Return (x, y) of the center of cell containing provided text 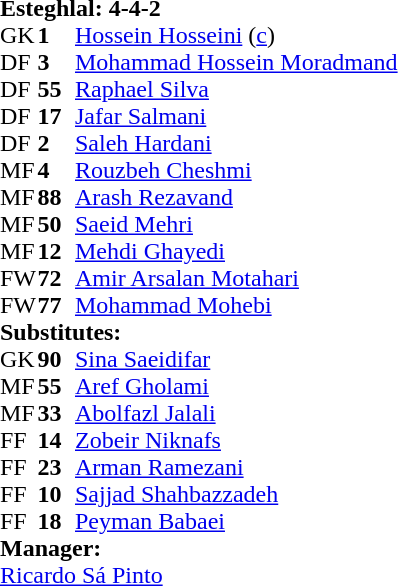
72 (57, 278)
Peyman Babaei (236, 522)
Mohammad Mohebi (236, 306)
3 (57, 62)
Jafar Salmani (236, 116)
Arash Rezavand (236, 198)
Aref Gholami (236, 386)
Sina Saeidifar (236, 360)
90 (57, 360)
23 (57, 468)
33 (57, 414)
2 (57, 144)
Rouzbeh Cheshmi (236, 170)
Raphael Silva (236, 90)
Mehdi Ghayedi (236, 252)
1 (57, 36)
Saeid Mehri (236, 224)
Amir Arsalan Motahari (236, 278)
12 (57, 252)
Manager: (199, 548)
Zobeir Niknafs (236, 440)
50 (57, 224)
17 (57, 116)
18 (57, 522)
88 (57, 198)
Saleh Hardani (236, 144)
10 (57, 494)
Sajjad Shahbazzadeh (236, 494)
Abolfazl Jalali (236, 414)
Arman Ramezani (236, 468)
Hossein Hosseini (c) (236, 36)
77 (57, 306)
Substitutes: (199, 332)
4 (57, 170)
14 (57, 440)
Mohammad Hossein Moradmand (236, 62)
